Output the [x, y] coordinate of the center of the cell containing the given text.  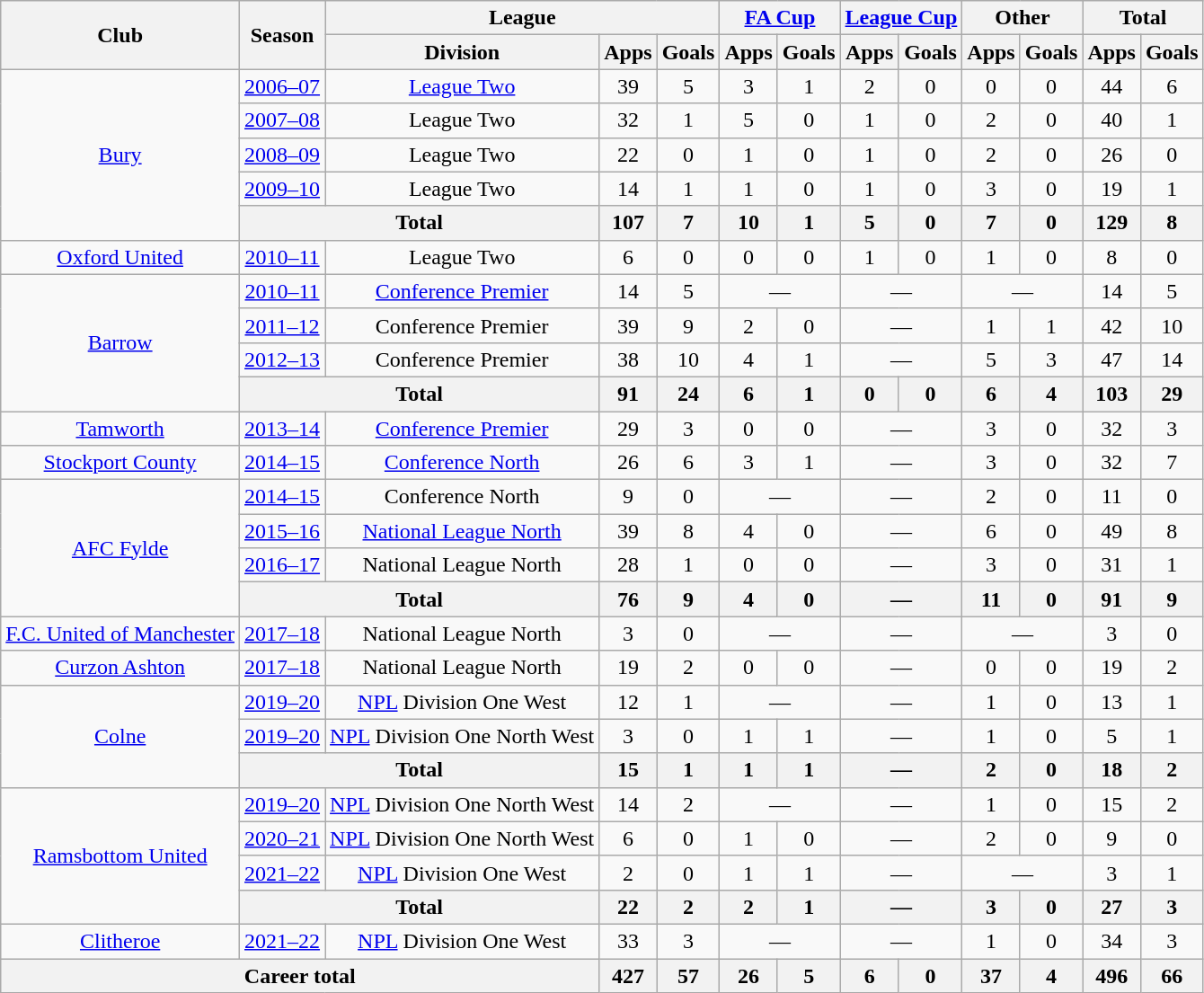
18 [1111, 770]
Bury [120, 155]
FA Cup [780, 18]
12 [628, 702]
2016–17 [282, 565]
27 [1111, 907]
Club [120, 35]
38 [628, 359]
42 [1111, 325]
57 [688, 975]
427 [628, 975]
2020–21 [282, 838]
Barrow [120, 342]
13 [1111, 702]
31 [1111, 565]
F.C. United of Manchester [120, 634]
Other [1023, 18]
League [523, 18]
2012–13 [282, 359]
2006–07 [282, 86]
2011–12 [282, 325]
2015–16 [282, 531]
2009–10 [282, 189]
Career total [300, 975]
33 [628, 941]
103 [1111, 394]
34 [1111, 941]
Oxford United [120, 257]
Curzon Ashton [120, 668]
37 [991, 975]
47 [1111, 359]
28 [628, 565]
24 [688, 394]
129 [1111, 223]
76 [628, 599]
66 [1172, 975]
Ramsbottom United [120, 856]
107 [628, 223]
49 [1111, 531]
Tamworth [120, 429]
40 [1111, 120]
2013–14 [282, 429]
496 [1111, 975]
AFC Fylde [120, 548]
44 [1111, 86]
Season [282, 35]
Division [462, 52]
League Cup [901, 18]
Colne [120, 736]
Clitheroe [120, 941]
2008–09 [282, 155]
2007–08 [282, 120]
Stockport County [120, 463]
